Search for the cell housing the specified text and yield its [x, y] center coordinate. 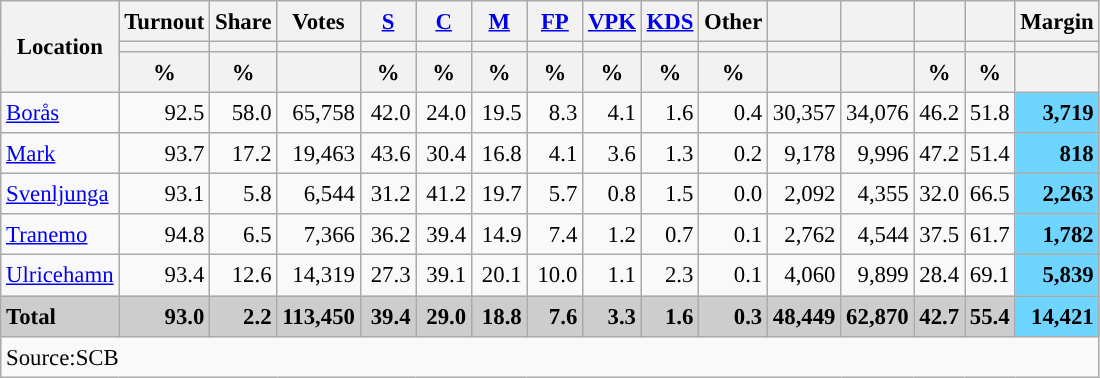
47.2 [939, 154]
31.2 [388, 194]
0.4 [734, 114]
Turnout [164, 22]
Source:SCB [550, 356]
Margin [1057, 22]
FP [555, 22]
62,870 [878, 316]
8.3 [555, 114]
3.3 [612, 316]
41.2 [444, 194]
58.0 [244, 114]
0.8 [612, 194]
93.1 [164, 194]
818 [1057, 154]
14.9 [499, 234]
17.2 [244, 154]
30.4 [444, 154]
19,463 [318, 154]
93.7 [164, 154]
37.5 [939, 234]
24.0 [444, 114]
Ulricehamn [60, 276]
6,544 [318, 194]
61.7 [989, 234]
Share [244, 22]
36.2 [388, 234]
5.8 [244, 194]
1.3 [670, 154]
10.0 [555, 276]
42.7 [939, 316]
18.8 [499, 316]
Other [734, 22]
C [444, 22]
92.5 [164, 114]
4,544 [878, 234]
Votes [318, 22]
4,060 [804, 276]
69.1 [989, 276]
16.8 [499, 154]
1.5 [670, 194]
7.4 [555, 234]
3.6 [612, 154]
0.2 [734, 154]
Svenljunga [60, 194]
S [388, 22]
20.1 [499, 276]
32.0 [939, 194]
4,355 [878, 194]
Location [60, 47]
9,996 [878, 154]
2,263 [1057, 194]
93.0 [164, 316]
2,762 [804, 234]
9,178 [804, 154]
7,366 [318, 234]
51.4 [989, 154]
1.2 [612, 234]
51.8 [989, 114]
5.7 [555, 194]
113,450 [318, 316]
14,319 [318, 276]
2,092 [804, 194]
94.8 [164, 234]
42.0 [388, 114]
34,076 [878, 114]
7.6 [555, 316]
29.0 [444, 316]
55.4 [989, 316]
Total [60, 316]
Borås [60, 114]
14,421 [1057, 316]
19.5 [499, 114]
0.0 [734, 194]
39.1 [444, 276]
65,758 [318, 114]
2.3 [670, 276]
6.5 [244, 234]
66.5 [989, 194]
Tranemo [60, 234]
93.4 [164, 276]
1,782 [1057, 234]
19.7 [499, 194]
48,449 [804, 316]
12.6 [244, 276]
M [499, 22]
VPK [612, 22]
0.7 [670, 234]
46.2 [939, 114]
1.1 [612, 276]
Mark [60, 154]
30,357 [804, 114]
2.2 [244, 316]
9,899 [878, 276]
5,839 [1057, 276]
3,719 [1057, 114]
KDS [670, 22]
43.6 [388, 154]
28.4 [939, 276]
27.3 [388, 276]
0.3 [734, 316]
